Find where the given text appears and provide that cell's center as [x, y] coordinate. 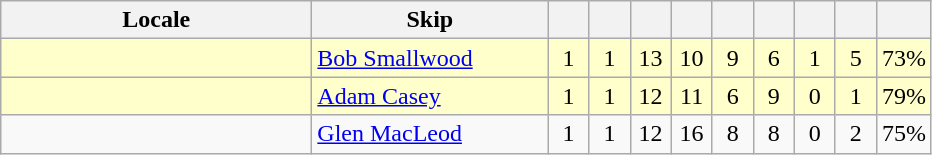
10 [692, 58]
73% [904, 58]
75% [904, 134]
13 [650, 58]
Glen MacLeod [430, 134]
2 [856, 134]
Bob Smallwood [430, 58]
Adam Casey [430, 96]
Locale [156, 20]
5 [856, 58]
Skip [430, 20]
11 [692, 96]
16 [692, 134]
79% [904, 96]
